Locate the cell with the specified text and output its (X, Y) center coordinate. 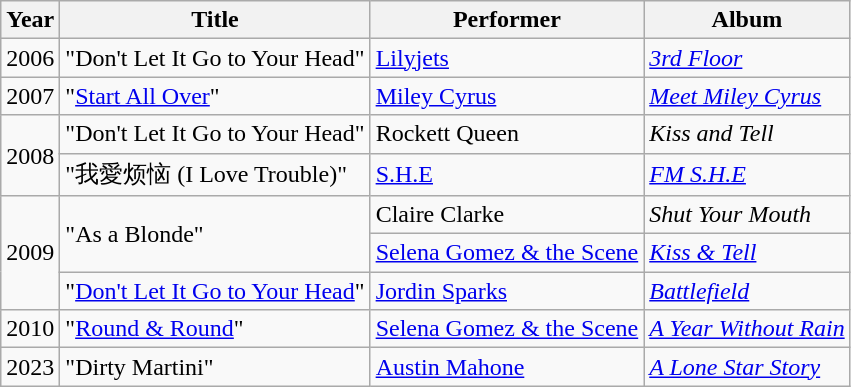
S.H.E (507, 174)
"我愛烦恼 (I Love Trouble)" (215, 174)
Shut Your Mouth (747, 215)
2007 (30, 96)
Kiss and Tell (747, 134)
Lilyjets (507, 58)
Rockett Queen (507, 134)
3rd Floor (747, 58)
Album (747, 20)
"Start All Over" (215, 96)
Claire Clarke (507, 215)
2006 (30, 58)
"Dirty Martini" (215, 367)
Miley Cyrus (507, 96)
FM S.H.E (747, 174)
Performer (507, 20)
2010 (30, 329)
"Round & Round" (215, 329)
Meet Miley Cyrus (747, 96)
2023 (30, 367)
Battlefield (747, 291)
2008 (30, 156)
"As a Blonde" (215, 234)
Jordin Sparks (507, 291)
Austin Mahone (507, 367)
2009 (30, 253)
A Year Without Rain (747, 329)
Year (30, 20)
A Lone Star Story (747, 367)
Kiss & Tell (747, 253)
Title (215, 20)
